Find where the given text appears and provide that cell's center as [X, Y] coordinate. 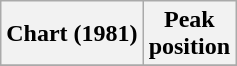
Peakposition [189, 34]
Chart (1981) [72, 34]
